Return (X, Y) of the center of cell containing provided text 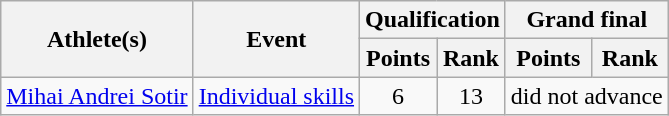
Athlete(s) (97, 39)
Grand final (586, 20)
13 (470, 96)
Mihai Andrei Sotir (97, 96)
Qualification (433, 20)
6 (398, 96)
Individual skills (276, 96)
Event (276, 39)
did not advance (586, 96)
